Scan for the cell matching the given text and deliver its (X, Y) coordinate at center. 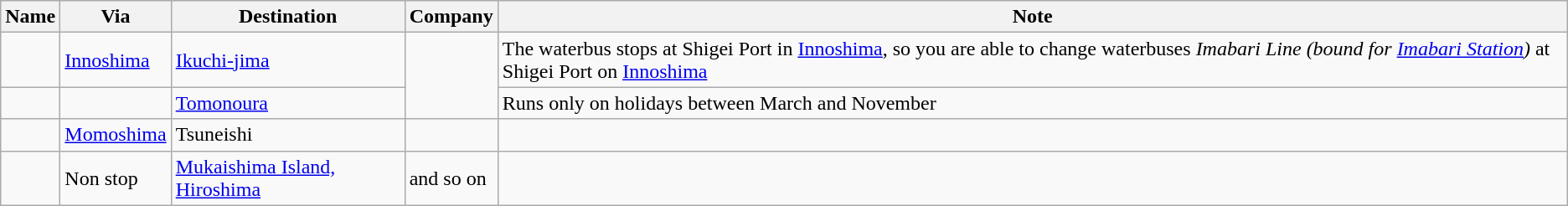
Ikuchi-jima (288, 60)
Company (451, 17)
Destination (288, 17)
Innoshima (116, 60)
Note (1032, 17)
Via (116, 17)
Momoshima (116, 135)
and so on (451, 178)
Tomonoura (288, 103)
Mukaishima Island, Hiroshima (288, 178)
Name (30, 17)
Non stop (116, 178)
Runs only on holidays between March and November (1032, 103)
Tsuneishi (288, 135)
